Search for the cell housing the specified text and yield its [X, Y] center coordinate. 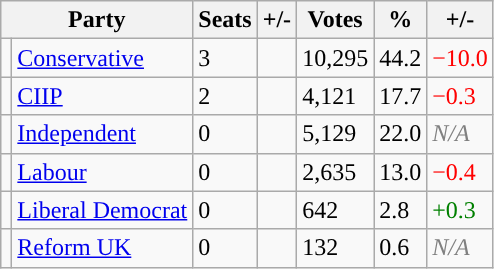
17.7 [400, 96]
5,129 [336, 134]
2,635 [336, 172]
0.6 [400, 248]
−10.0 [460, 58]
CIIP [102, 96]
Liberal Democrat [102, 210]
10,295 [336, 58]
2.8 [400, 210]
−0.3 [460, 96]
132 [336, 248]
13.0 [400, 172]
22.0 [400, 134]
2 [225, 96]
3 [225, 58]
4,121 [336, 96]
% [400, 20]
Conservative [102, 58]
44.2 [400, 58]
Votes [336, 20]
642 [336, 210]
Seats [225, 20]
Party [97, 20]
Independent [102, 134]
+0.3 [460, 210]
−0.4 [460, 172]
Reform UK [102, 248]
Labour [102, 172]
